Locate the cell with the specified text and output its (X, Y) center coordinate. 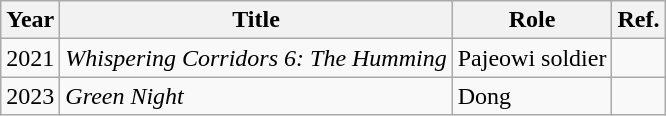
Pajeowi soldier (532, 58)
Green Night (256, 96)
Ref. (638, 20)
Title (256, 20)
Whispering Corridors 6: The Humming (256, 58)
Role (532, 20)
Year (30, 20)
2023 (30, 96)
2021 (30, 58)
Dong (532, 96)
